Pinpoint the cell where the given text exists, returning its (x, y) midpoint coordinate. 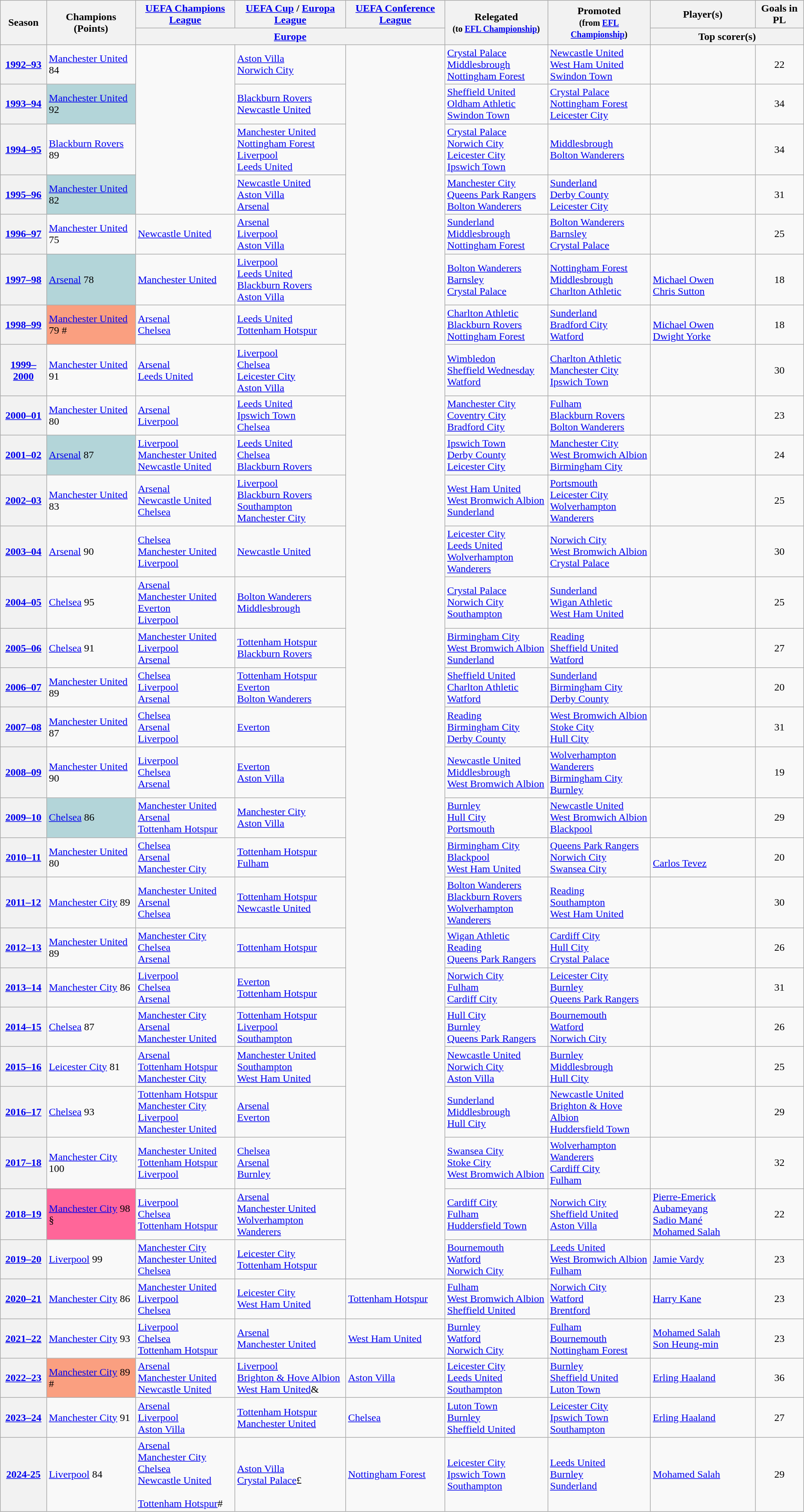
West Ham UnitedWest Bromwich AlbionSunderland (496, 501)
Manchester UnitedTottenham HotspurLiverpool (185, 1163)
ArsenalManchester UnitedEvertonLiverpool (185, 603)
Aston Villa (395, 1378)
Manchester UnitedSouthamptonWest Ham United (290, 1066)
BurnleySheffield UnitedLuton Town (599, 1378)
2005–06 (24, 648)
Hull CityBurnleyQueens Park Rangers (496, 1027)
Tottenham HotspurLiverpoolSouthampton (290, 1027)
EvertonAston Villa (290, 772)
Jamie Vardy (703, 1259)
Manchester City 93 (91, 1339)
Crystal PalaceNottingham ForestLeicester City (599, 104)
Manchester United 92 (91, 104)
Leicester CityLeeds UnitedSouthampton (496, 1378)
ArsenalNewcastle UnitedChelsea (185, 501)
Michael OwenChris Sutton (703, 279)
32 (779, 1163)
Aston VillaNorwich City (290, 64)
Leeds UnitedIpswich TownChelsea (290, 415)
Norwich CityWatfordBrentford (599, 1299)
19 (779, 772)
Leicester CityBurnleyQueens Park Rangers (599, 987)
BurnleyWatfordNorwich City (496, 1339)
Charlton AthleticManchester CityIpswich Town (599, 370)
2022–23 (24, 1378)
Manchester City 89 # (91, 1378)
2011–12 (24, 903)
Newcastle UnitedAston VillaArsenal (290, 195)
Crystal PalaceNorwich CityLeicester CityIpswich Town (496, 149)
Mohamed Salah (703, 1475)
Chelsea 86 (91, 818)
Bolton WanderersMiddlesbrough (290, 603)
ArsenalTottenham HotspurManchester City (185, 1066)
Liverpool 84 (91, 1475)
Leicester CityTottenham Hotspur (290, 1259)
ChelseaArsenalBurnley (290, 1163)
Manchester City 89 (91, 903)
SunderlandMiddlesbroughNottingham Forest (496, 234)
MiddlesbroughBolton Wanderers (599, 149)
ReadingSheffield UnitedWatford (599, 648)
2017–18 (24, 1163)
2001–02 (24, 455)
Blackburn Rovers 89 (91, 149)
FulhamWest Bromwich AlbionSheffield United (496, 1299)
2004–05 (24, 603)
ArsenalLiverpool (185, 415)
Chelsea 91 (91, 648)
Season (24, 22)
Manchester United 75 (91, 234)
Leeds UnitedWest Bromwich AlbionFulham (599, 1259)
Leeds UnitedBurnleySunderland (599, 1475)
1999–2000 (24, 370)
2024-25 (24, 1475)
Manchester UnitedNottingham ForestLiverpoolLeeds United (290, 149)
2000–01 (24, 415)
Crystal PalaceNorwich CitySouthampton (496, 603)
ChelseaArsenalLiverpool (185, 727)
LiverpoolBrighton & Hove AlbionWest Ham United& (290, 1378)
Queens Park RangersNorwich CitySwansea City (599, 857)
Wigan AthleticReadingQueens Park Rangers (496, 948)
LiverpoolManchester UnitedNewcastle United (185, 455)
Birmingham CityWest Bromwich AlbionSunderland (496, 648)
2009–10 (24, 818)
SunderlandWigan AthleticWest Ham United (599, 603)
Promoted(from EFL Championship) (599, 22)
Tottenham HotspurManchester CityLiverpoolManchester United (185, 1111)
Michael OwenDwight Yorke (703, 325)
Chelsea 93 (91, 1111)
SunderlandMiddlesbroughHull City (496, 1111)
1995–96 (24, 195)
WimbledonSheffield WednesdayWatford (496, 370)
Manchester CityQueens Park RangersBolton Wanderers (496, 195)
PortsmouthLeicester CityWolverhampton Wanderers (599, 501)
West Ham United (395, 1339)
2006–07 (24, 688)
2023–24 (24, 1418)
Arsenal 87 (91, 455)
ReadingSouthamptonWest Ham United (599, 903)
1993–94 (24, 104)
2018–19 (24, 1214)
Mohamed SalahSon Heung-min (703, 1339)
Manchester United 84 (91, 64)
Leicester CityWest Ham United (290, 1299)
Manchester UnitedLiverpoolChelsea (185, 1299)
Europe (290, 37)
2003–04 (24, 551)
Birmingham CityBlackpoolWest Ham United (496, 857)
SunderlandDerby CountyLeicester City (599, 195)
BurnleyHull CityPortsmouth (496, 818)
2016–17 (24, 1111)
2021–22 (24, 1339)
ChelseaArsenalManchester City (185, 857)
UEFA Champions League (185, 15)
West Bromwich AlbionStoke CityHull City (599, 727)
BurnleyMiddlesbroughHull City (599, 1066)
2015–16 (24, 1066)
Manchester City 100 (91, 1163)
Norwich CityWest Bromwich AlbionCrystal Palace (599, 551)
Champions (Points) (91, 22)
FulhamBournemouthNottingham Forest (599, 1339)
Arsenal 78 (91, 279)
Newcastle UnitedMiddlesbroughWest Bromwich Albion (496, 772)
Manchester UnitedArsenalTottenham Hotspur (185, 818)
1998–99 (24, 325)
Manchester City 98 § (91, 1214)
Tottenham HotspurFulham (290, 857)
Norwich CityFulhamCardiff City (496, 987)
2008–09 (24, 772)
UEFA Cup / Europa League (290, 15)
Bolton WanderersBlackburn RoversWolverhampton Wanderers (496, 903)
UEFA Conference League (395, 15)
Tottenham HotspurNewcastle United (290, 903)
1994–95 (24, 149)
Manchester United 83 (91, 501)
ChelseaManchester UnitedLiverpool (185, 551)
ArsenalManchester United (290, 1339)
Manchester UnitedArsenalChelsea (185, 903)
Chelsea 95 (91, 603)
2013–14 (24, 987)
ArsenalEverton (290, 1111)
Tottenham HotspurBlackburn Rovers (290, 648)
LiverpoolLeeds UnitedBlackburn RoversAston Villa (290, 279)
24 (779, 455)
Manchester CityManchester UnitedChelsea (185, 1259)
Liverpool 99 (91, 1259)
ArsenalLeeds United (185, 370)
Manchester City 91 (91, 1418)
Sheffield UnitedCharlton AthleticWatford (496, 688)
Norwich CitySheffield UnitedAston Villa (599, 1214)
Cardiff CityFulhamHuddersfield Town (496, 1214)
Leicester City 81 (91, 1066)
Newcastle UnitedWest Ham UnitedSwindon Town (599, 64)
1997–98 (24, 279)
Manchester CityCoventry CityBradford City (496, 415)
Nottingham Forest (395, 1475)
SunderlandBirmingham CityDerby County (599, 688)
2019–20 (24, 1259)
Leicester CityLeeds UnitedWolverhampton Wanderers (496, 551)
Manchester CityWest Bromwich AlbionBirmingham City (599, 455)
Goals in PL (779, 15)
Newcastle UnitedNorwich CityAston Villa (496, 1066)
2012–13 (24, 948)
Chelsea (395, 1418)
Wolverhampton WanderersBirmingham CityBurnley (599, 772)
Manchester UnitedLiverpoolArsenal (185, 648)
2014–15 (24, 1027)
Manchester United 91 (91, 370)
Top scorer(s) (728, 37)
SunderlandBradford CityWatford (599, 325)
EvertonTottenham Hotspur (290, 987)
LiverpoolBlackburn RoversSouthamptonManchester City (290, 501)
ArsenalManchester UnitedWolverhampton Wanderers (290, 1214)
Leeds UnitedTottenham Hotspur (290, 325)
Manchester CityArsenalManchester United (185, 1027)
Manchester CityAston Villa (290, 818)
Relegated(to EFL Championship) (496, 22)
ArsenalManchester UnitedNewcastle United (185, 1378)
LiverpoolChelseaLeicester CityAston Villa (290, 370)
Nottingham ForestMiddlesbroughCharlton Athletic (599, 279)
1996–97 (24, 234)
ChelseaLiverpoolArsenal (185, 688)
Manchester United 87 (91, 727)
Cardiff CityHull CityCrystal Palace (599, 948)
Everton (290, 727)
Charlton AthleticBlackburn RoversNottingham Forest (496, 325)
Manchester United 79 # (91, 325)
Leeds UnitedChelseaBlackburn Rovers (290, 455)
2010–11 (24, 857)
Pierre-Emerick AubameyangSadio ManéMohamed Salah (703, 1214)
Newcastle UnitedBrighton & Hove AlbionHuddersfield Town (599, 1111)
Wolverhampton WanderersCardiff CityFulham (599, 1163)
Swansea CityStoke CityWest Bromwich Albion (496, 1163)
Manchester CityChelseaArsenal (185, 948)
2007–08 (24, 727)
Player(s) (703, 15)
ArsenalManchester CityChelsea Newcastle UnitedTottenham Hotspur# (185, 1475)
Harry Kane (703, 1299)
Manchester United (185, 279)
Newcastle UnitedWest Bromwich AlbionBlackpool (599, 818)
Tottenham HotspurManchester United (290, 1418)
2020–21 (24, 1299)
Luton TownBurnleySheffield United (496, 1418)
Manchester United 82 (91, 195)
Aston VillaCrystal Palace£ (290, 1475)
ArsenalChelsea (185, 325)
Chelsea 87 (91, 1027)
Blackburn RoversNewcastle United (290, 104)
Ipswich TownDerby CountyLeicester City (496, 455)
2002–03 (24, 501)
36 (779, 1378)
Crystal PalaceMiddlesbroughNottingham Forest (496, 64)
FulhamBlackburn RoversBolton Wanderers (599, 415)
Arsenal 90 (91, 551)
Sheffield UnitedOldham AthleticSwindon Town (496, 104)
Tottenham HotspurEvertonBolton Wanderers (290, 688)
Manchester United 90 (91, 772)
Carlos Tevez (703, 857)
ReadingBirmingham CityDerby County (496, 727)
1992–93 (24, 64)
